Extract the (X, Y) coordinate from the center of the cell holding the provided text.  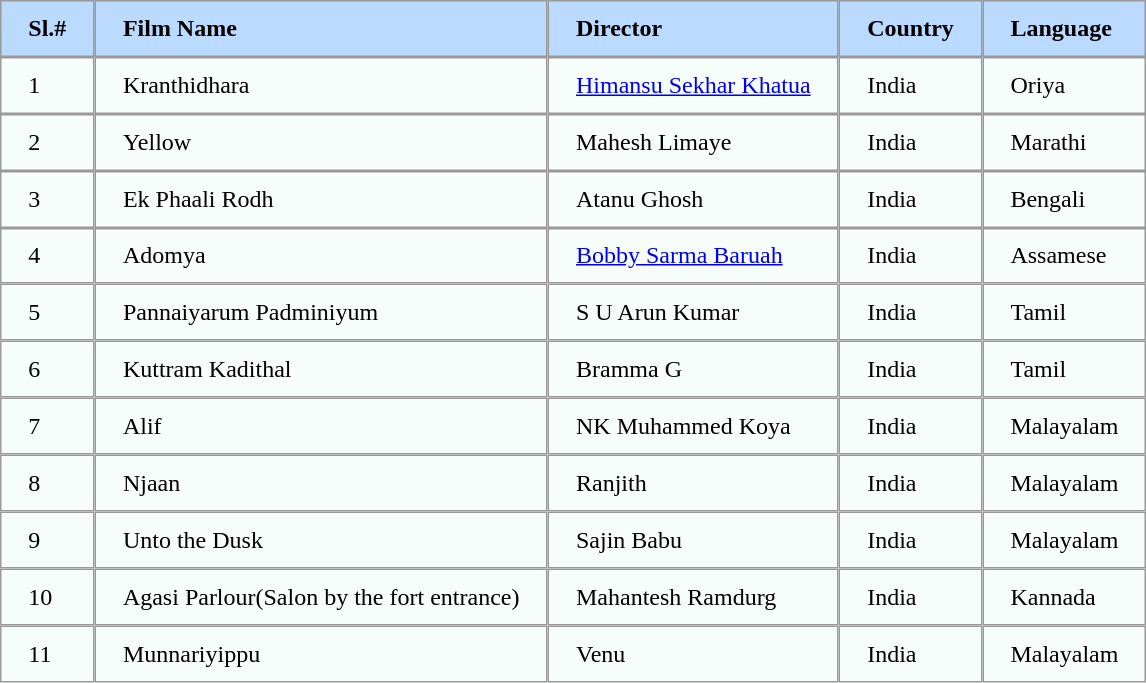
Director (694, 28)
Adomya (322, 256)
10 (48, 596)
S U Arun Kumar (694, 312)
Alif (322, 426)
Mahesh Limaye (694, 142)
Pannaiyarum Padminiyum (322, 312)
Njaan (322, 482)
Mahantesh Ramdurg (694, 596)
11 (48, 654)
Sl.# (48, 28)
5 (48, 312)
9 (48, 540)
Kuttram Kadithal (322, 370)
Country (910, 28)
Kranthidhara (322, 86)
Film Name (322, 28)
Sajin Babu (694, 540)
7 (48, 426)
Yellow (322, 142)
Venu (694, 654)
Bobby Sarma Baruah (694, 256)
4 (48, 256)
Atanu Ghosh (694, 198)
Ek Phaali Rodh (322, 198)
8 (48, 482)
NK Muhammed Koya (694, 426)
Bramma G (694, 370)
3 (48, 198)
Unto the Dusk (322, 540)
6 (48, 370)
Munnariyippu (322, 654)
Agasi Parlour(Salon by the fort entrance) (322, 596)
2 (48, 142)
Ranjith (694, 482)
1 (48, 86)
Himansu Sekhar Khatua (694, 86)
